Extract the [X, Y] coordinate from the center of the cell holding the provided text.  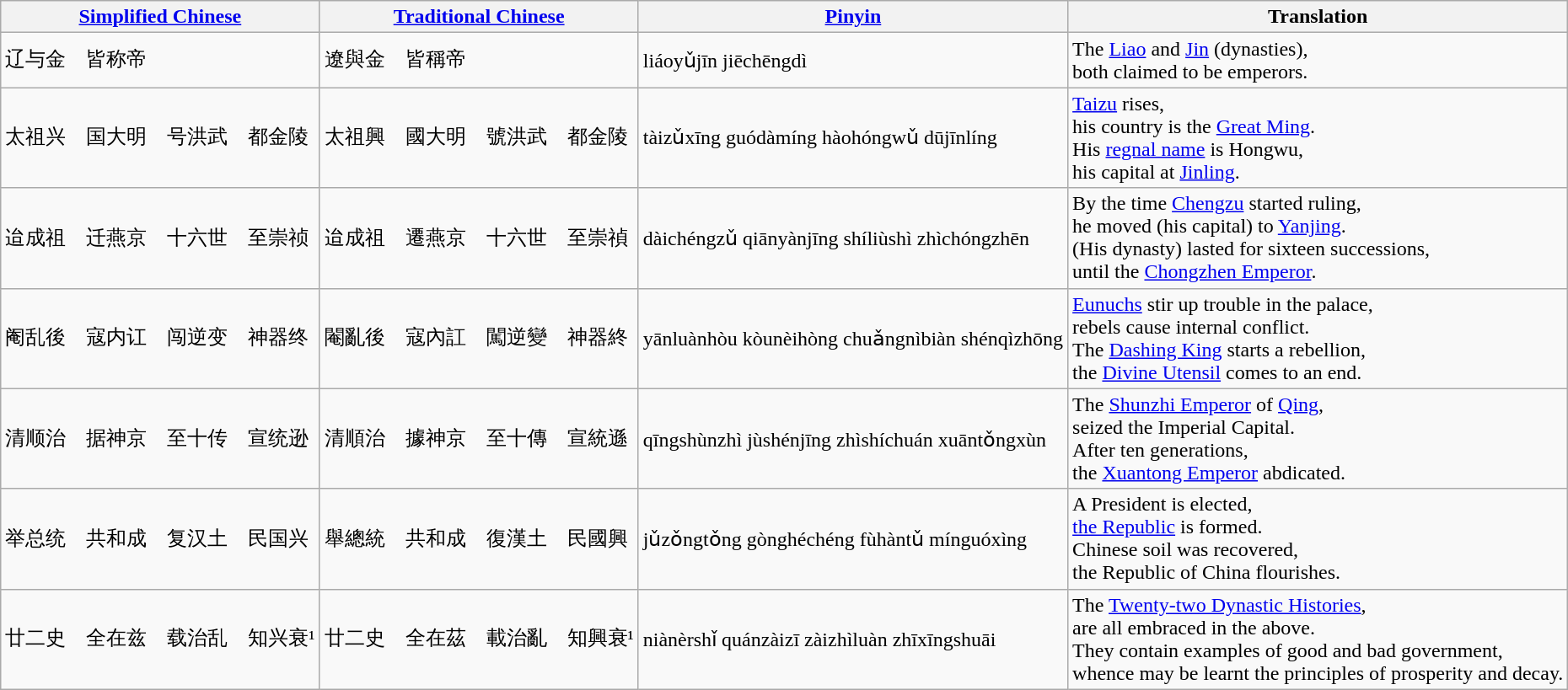
太祖興 國大明 號洪武 都金陵 [479, 138]
廿二史 全在兹 载治乱 知兴衰¹ [160, 639]
辽与金 皆称帝 [160, 61]
迨成祖 遷燕京 十六世 至崇禎 [479, 238]
迨成祖 迁燕京 十六世 至崇祯 [160, 238]
Taizu rises,his country is the Great Ming.His regnal name is Hongwu,his capital at Jinling. [1318, 138]
阉乱後 寇内讧 闯逆变 神器终 [160, 339]
liáoyǔjīn jiēchēngdì [853, 61]
niànèrshǐ quánzàizī zàizhìluàn zhīxīngshuāi [853, 639]
廿二史 全在茲 載治亂 知興衰¹ [479, 639]
举总统 共和成 复汉土 民国兴 [160, 539]
The Shunzhi Emperor of Qing,seized the Imperial Capital. After ten generations,the Xuantong Emperor abdicated. [1318, 438]
舉總統 共和成 復漢土 民國興 [479, 539]
tàizǔxīng guódàmíng hàohóngwǔ dūjīnlíng [853, 138]
The Liao and Jin (dynasties),both claimed to be emperors. [1318, 61]
jǔzǒngtǒng gònghéchéng fùhàntǔ mínguóxìng [853, 539]
dàichéngzǔ qiānyànjīng shíliùshì zhìchóngzhēn [853, 238]
Translation [1318, 17]
qīngshùnzhì jùshénjīng zhìshíchuán xuāntǒngxùn [853, 438]
A President is elected,the Republic is formed.Chinese soil was recovered,the Republic of China flourishes. [1318, 539]
清顺治 据神京 至十传 宣统逊 [160, 438]
By the time Chengzu started ruling,he moved (his capital) to Yanjing.(His dynasty) lasted for sixteen successions,until the Chongzhen Emperor. [1318, 238]
Pinyin [853, 17]
yānluànhòu kòunèihòng chuǎngnìbiàn shénqìzhōng [853, 339]
遼與金 皆稱帝 [479, 61]
太祖兴 国大明 号洪武 都金陵 [160, 138]
Simplified Chinese [160, 17]
閹亂後 寇內訌 闖逆變 神器終 [479, 339]
Eunuchs stir up trouble in the palace,rebels cause internal conflict.The Dashing King starts a rebellion,the Divine Utensil comes to an end. [1318, 339]
Traditional Chinese [479, 17]
清順治 據神京 至十傳 宣統遜 [479, 438]
